Search for the cell housing the specified text and yield its (x, y) center coordinate. 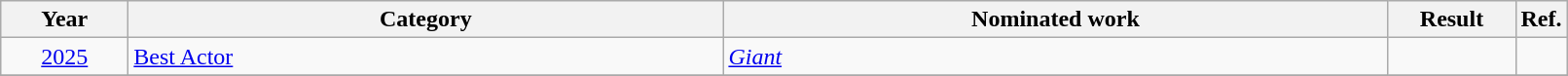
2025 (64, 57)
Category (426, 19)
Result (1452, 19)
Year (64, 19)
Ref. (1542, 19)
Best Actor (426, 57)
Nominated work (1055, 19)
Giant (1055, 57)
